Find where the given text appears and provide that cell's center as (x, y) coordinate. 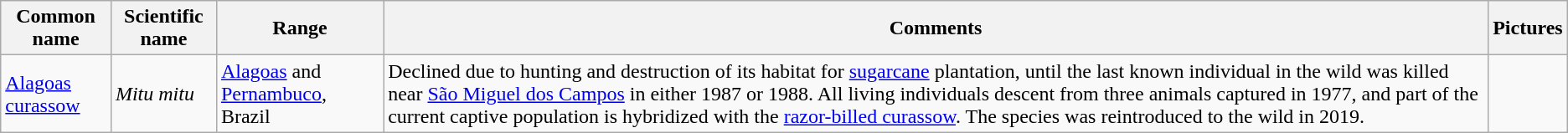
Alagoas and Pernambuco, Brazil (300, 94)
Range (300, 28)
Alagoas curassow (56, 94)
Common name (56, 28)
Mitu mitu (163, 94)
Comments (936, 28)
Scientific name (163, 28)
Pictures (1528, 28)
